Extract the [x, y] coordinate from the center of the cell holding the provided text.  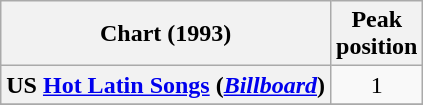
US Hot Latin Songs (Billboard) [166, 85]
1 [377, 85]
Chart (1993) [166, 34]
Peakposition [377, 34]
